Detect which cell encompasses the target text, then output its (X, Y) center coordinate. 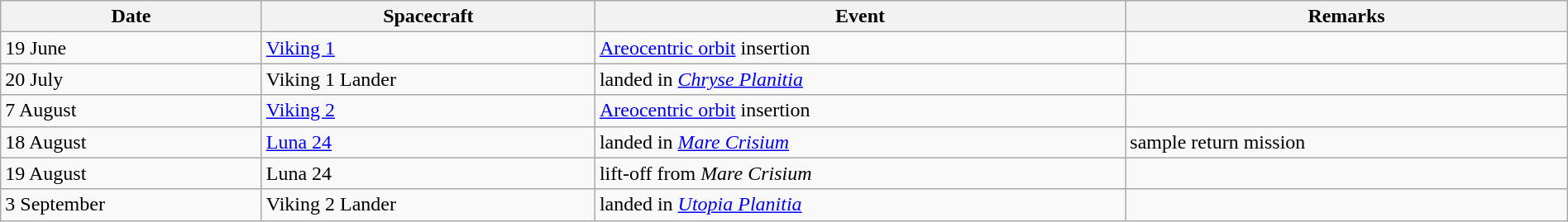
Viking 2 (428, 111)
Spacecraft (428, 17)
landed in Chryse Planitia (860, 79)
18 August (131, 142)
sample return mission (1346, 142)
19 June (131, 48)
3 September (131, 205)
Event (860, 17)
Viking 2 Lander (428, 205)
lift-off from Mare Crisium (860, 173)
7 August (131, 111)
Viking 1 (428, 48)
19 August (131, 173)
Viking 1 Lander (428, 79)
Remarks (1346, 17)
20 July (131, 79)
landed in Mare Crisium (860, 142)
Date (131, 17)
landed in Utopia Planitia (860, 205)
